Return (x, y) of the center of cell containing provided text 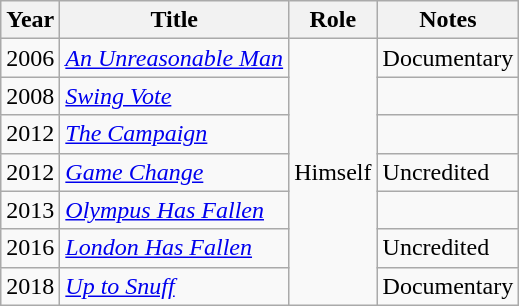
Title (174, 20)
2006 (30, 58)
An Unreasonable Man (174, 58)
Game Change (174, 172)
2013 (30, 210)
Himself (333, 172)
The Campaign (174, 134)
2016 (30, 248)
Up to Snuff (174, 286)
Swing Vote (174, 96)
2008 (30, 96)
Year (30, 20)
Olympus Has Fallen (174, 210)
London Has Fallen (174, 248)
2018 (30, 286)
Notes (448, 20)
Role (333, 20)
